Pinpoint the cell where the given text exists, returning its (X, Y) midpoint coordinate. 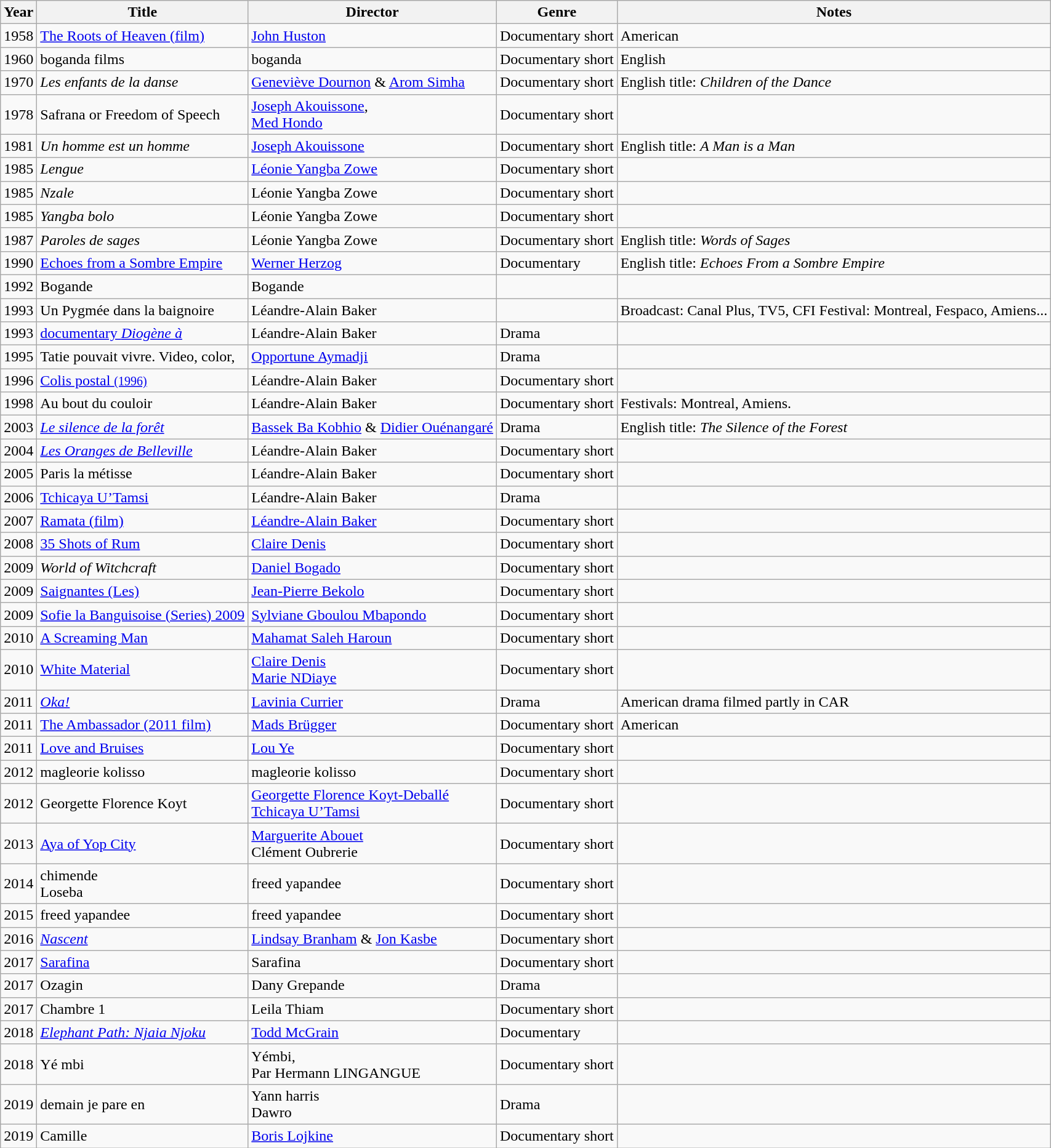
boganda films (143, 59)
1970 (18, 82)
Saignantes (Les) (143, 591)
Echoes from a Sombre Empire (143, 263)
Au bout du couloir (143, 404)
Todd McGrain (372, 1032)
Yann harrisDawro (372, 1104)
Mahamat Saleh Haroun (372, 638)
2016 (18, 939)
Lou Ye (372, 749)
chimendeLoseba (143, 884)
Sylviane Gboulou Mbapondo (372, 614)
2015 (18, 915)
American drama filmed partly in CAR (834, 701)
Paroles de sages (143, 239)
Yé mbi (143, 1064)
Georgette Florence Koyt-DeballéTchicaya U’Tamsi (372, 804)
Nzale (143, 193)
1992 (18, 286)
Opportune Aymadji (372, 357)
Title (143, 12)
Mads Brügger (372, 725)
Tchicaya U’Tamsi (143, 497)
English title: A Man is a Man (834, 146)
Sofie la Banguisoise (Series) 2009 (143, 614)
Werner Herzog (372, 263)
Broadcast: Canal Plus, TV5, CFI Festival: Montreal, Fespaco, Amiens... (834, 310)
Claire DenisMarie NDiaye (372, 670)
Un homme est un homme (143, 146)
Notes (834, 12)
Un Pygmée dans la baignoire (143, 310)
2013 (18, 843)
Ozagin (143, 985)
Director (372, 12)
1990 (18, 263)
Lavinia Currier (372, 701)
Nascent (143, 939)
1960 (18, 59)
Love and Bruises (143, 749)
Les enfants de la danse (143, 82)
documentary Diogène à (143, 334)
Joseph Akouissone,Med Hondo (372, 114)
The Ambassador (2011 film) (143, 725)
Chambre 1 (143, 1009)
Le silence de la forêt (143, 427)
Lengue (143, 169)
English title: The Silence of the Forest (834, 427)
2007 (18, 521)
English title: Children of the Dance (834, 82)
A Screaming Man (143, 638)
Dany Grepande (372, 985)
White Material (143, 670)
The Roots of Heaven (film) (143, 36)
John Huston (372, 36)
Joseph Akouissone (372, 146)
Georgette Florence Koyt (143, 804)
2006 (18, 497)
Safrana or Freedom of Speech (143, 114)
Oka! (143, 701)
Bassek Ba Kobhio & Didier Ouénangaré (372, 427)
Year (18, 12)
Genre (557, 12)
Yémbi,Par Hermann LINGANGUE (372, 1064)
Geneviève Dournon & Arom Simha (372, 82)
1998 (18, 404)
English title: Echoes From a Sombre Empire (834, 263)
World of Witchcraft (143, 568)
Festivals: Montreal, Amiens. (834, 404)
Paris la métisse (143, 474)
Tatie pouvait vivre. Video, color, (143, 357)
2005 (18, 474)
English (834, 59)
2008 (18, 544)
Elephant Path: Njaia Njoku (143, 1032)
1995 (18, 357)
Boris Lojkine (372, 1136)
Les Oranges de Belleville (143, 451)
1987 (18, 239)
Daniel Bogado (372, 568)
Yangba bolo (143, 216)
1996 (18, 380)
Claire Denis (372, 544)
Lindsay Branham & Jon Kasbe (372, 939)
1978 (18, 114)
2004 (18, 451)
English title: Words of Sages (834, 239)
1958 (18, 36)
1981 (18, 146)
Colis postal (1996) (143, 380)
Ramata (film) (143, 521)
Camille (143, 1136)
Marguerite AbouetClément Oubrerie (372, 843)
2014 (18, 884)
2003 (18, 427)
Aya of Yop City (143, 843)
Leila Thiam (372, 1009)
35 Shots of Rum (143, 544)
demain je pare en (143, 1104)
Jean-Pierre Bekolo (372, 591)
boganda (372, 59)
